Return [X, Y] of the center of cell containing provided text 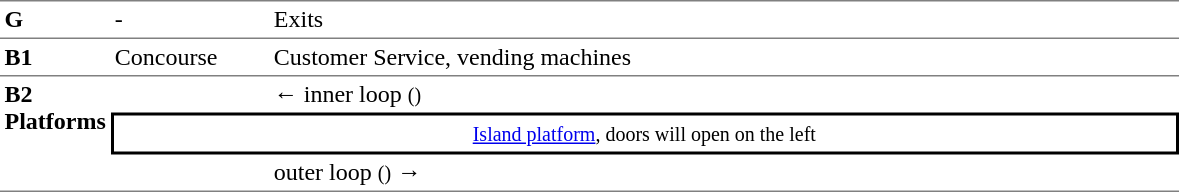
← inner loop () [724, 94]
G [55, 19]
Island platform, doors will open on the left [644, 133]
outer loop () → [724, 173]
- [190, 19]
Concourse [190, 58]
B2Platforms [55, 134]
Customer Service, vending machines [724, 58]
Exits [724, 19]
B1 [55, 58]
